Locate the cell with the specified text and output its (x, y) center coordinate. 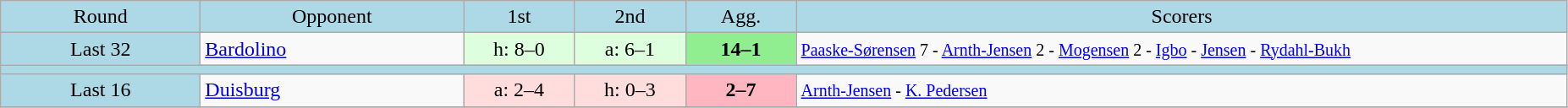
a: 6–1 (630, 49)
Scorers (1181, 17)
14–1 (741, 49)
Duisburg (332, 90)
Last 16 (101, 90)
2–7 (741, 90)
Round (101, 17)
1st (520, 17)
h: 0–3 (630, 90)
Last 32 (101, 49)
h: 8–0 (520, 49)
Agg. (741, 17)
2nd (630, 17)
Arnth-Jensen - K. Pedersen (1181, 90)
a: 2–4 (520, 90)
Paaske-Sørensen 7 - Arnth-Jensen 2 - Mogensen 2 - Igbo - Jensen - Rydahl-Bukh (1181, 49)
Opponent (332, 17)
Bardolino (332, 49)
